Extract the (X, Y) coordinate from the center of the cell holding the provided text.  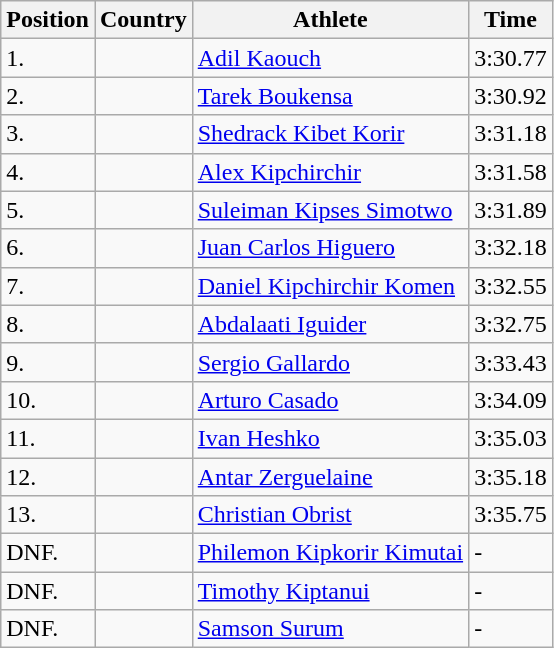
3:33.43 (511, 362)
11. (48, 438)
3:35.75 (511, 515)
Juan Carlos Higuero (330, 248)
Athlete (330, 20)
Christian Obrist (330, 515)
Tarek Boukensa (330, 96)
Ivan Heshko (330, 438)
Time (511, 20)
3:35.03 (511, 438)
13. (48, 515)
12. (48, 477)
Timothy Kiptanui (330, 591)
1. (48, 58)
Shedrack Kibet Korir (330, 134)
Alex Kipchirchir (330, 172)
Adil Kaouch (330, 58)
Position (48, 20)
Country (143, 20)
Arturo Casado (330, 400)
3. (48, 134)
Samson Surum (330, 629)
3:31.18 (511, 134)
3:34.09 (511, 400)
3:32.18 (511, 248)
5. (48, 210)
10. (48, 400)
3:32.55 (511, 286)
2. (48, 96)
9. (48, 362)
3:30.92 (511, 96)
Philemon Kipkorir Kimutai (330, 553)
Daniel Kipchirchir Komen (330, 286)
6. (48, 248)
3:35.18 (511, 477)
3:32.75 (511, 324)
7. (48, 286)
Antar Zerguelaine (330, 477)
3:31.89 (511, 210)
Suleiman Kipses Simotwo (330, 210)
Sergio Gallardo (330, 362)
4. (48, 172)
3:31.58 (511, 172)
Abdalaati Iguider (330, 324)
8. (48, 324)
3:30.77 (511, 58)
